Detect which cell encompasses the target text, then output its [X, Y] center coordinate. 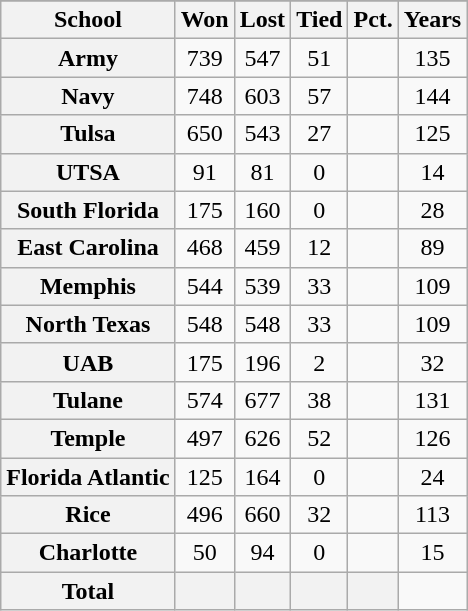
Lost [262, 20]
14 [432, 172]
Florida Atlantic [88, 477]
27 [320, 134]
459 [262, 248]
89 [432, 248]
38 [320, 400]
544 [204, 286]
UTSA [88, 172]
15 [432, 553]
57 [320, 96]
543 [262, 134]
East Carolina [88, 248]
135 [432, 58]
51 [320, 58]
468 [204, 248]
196 [262, 362]
677 [262, 400]
497 [204, 438]
574 [204, 400]
Rice [88, 515]
2 [320, 362]
496 [204, 515]
748 [204, 96]
160 [262, 210]
Temple [88, 438]
660 [262, 515]
52 [320, 438]
Total [88, 591]
126 [432, 438]
131 [432, 400]
12 [320, 248]
Army [88, 58]
113 [432, 515]
539 [262, 286]
547 [262, 58]
164 [262, 477]
South Florida [88, 210]
Navy [88, 96]
Charlotte [88, 553]
Tied [320, 20]
Tulsa [88, 134]
94 [262, 553]
Memphis [88, 286]
603 [262, 96]
24 [432, 477]
739 [204, 58]
Years [432, 20]
91 [204, 172]
144 [432, 96]
Won [204, 20]
50 [204, 553]
North Texas [88, 324]
Pct. [373, 20]
UAB [88, 362]
Tulane [88, 400]
28 [432, 210]
626 [262, 438]
650 [204, 134]
School [88, 20]
81 [262, 172]
